Pinpoint the cell where the given text exists, returning its [x, y] midpoint coordinate. 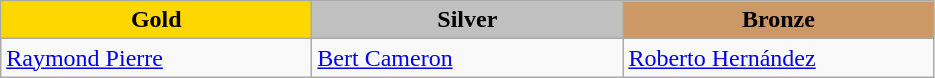
Bert Cameron [468, 58]
Roberto Hernández [778, 58]
Raymond Pierre [156, 58]
Gold [156, 20]
Bronze [778, 20]
Silver [468, 20]
